Provide the [x, y] coordinate of the cell's center where the given text is located.  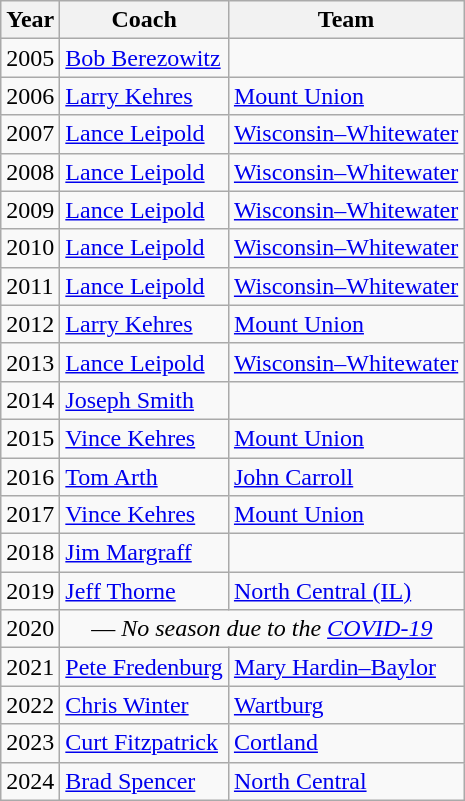
John Carroll [346, 477]
Chris Winter [144, 705]
2005 [30, 58]
2016 [30, 477]
Year [30, 20]
2014 [30, 400]
Jeff Thorne [144, 591]
Cortland [346, 743]
Curt Fitzpatrick [144, 743]
Jim Margraff [144, 553]
2019 [30, 591]
Team [346, 20]
2011 [30, 286]
2010 [30, 248]
— No season due to the COVID-19 [262, 629]
Coach [144, 20]
2013 [30, 362]
2017 [30, 515]
2008 [30, 172]
2021 [30, 667]
Wartburg [346, 705]
2024 [30, 781]
Tom Arth [144, 477]
2007 [30, 134]
Mary Hardin–Baylor [346, 667]
2009 [30, 210]
Brad Spencer [144, 781]
North Central [346, 781]
2022 [30, 705]
Bob Berezowitz [144, 58]
Pete Fredenburg [144, 667]
2020 [30, 629]
2023 [30, 743]
North Central (IL) [346, 591]
2018 [30, 553]
2012 [30, 324]
2006 [30, 96]
2015 [30, 438]
Joseph Smith [144, 400]
